From the cell containing the given text, extract its center point as [X, Y] coordinate. 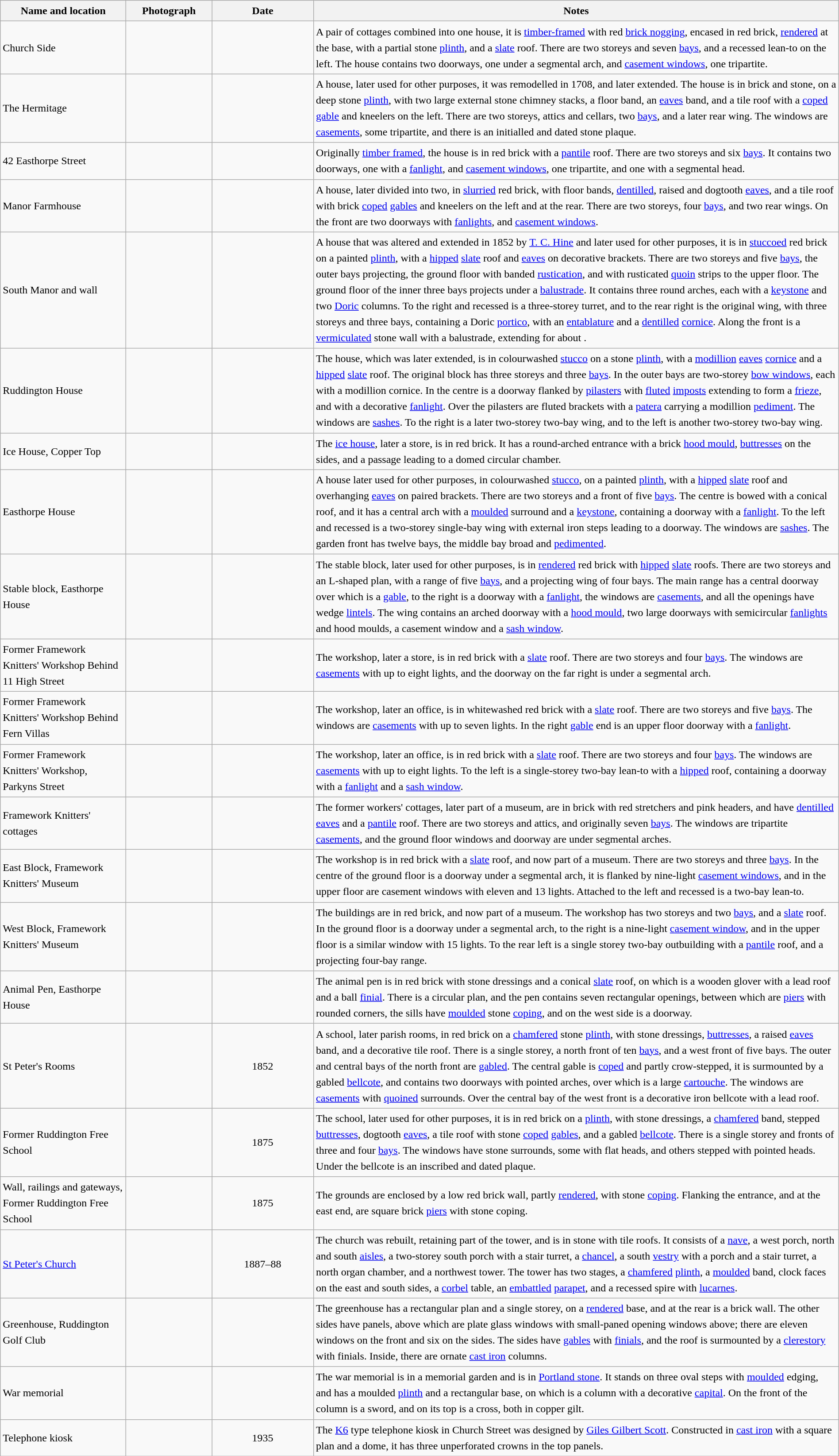
Photograph [169, 11]
East Block, Framework Knitters' Museum [63, 876]
War memorial [63, 1393]
St Peter's Church [63, 1264]
Former Framework Knitters' Workshop, Parkyns Street [63, 771]
Name and location [63, 11]
Stable block, Easthorpe House [63, 597]
Greenhouse, Ruddington Golf Club [63, 1332]
Ruddington House [63, 390]
Former Framework Knitters' Workshop Behind Fern Villas [63, 718]
Former Framework Knitters' Workshop Behind 11 High Street [63, 665]
Wall, railings and gateways,Former Ruddington Free School [63, 1203]
Animal Pen, Easthorpe House [63, 998]
The Hermitage [63, 108]
Former Ruddington Free School [63, 1143]
Framework Knitters' cottages [63, 823]
1887–88 [263, 1264]
Notes [576, 11]
Manor Farmhouse [63, 205]
Date [263, 11]
St Peter's Rooms [63, 1066]
Easthorpe House [63, 512]
Telephone kiosk [63, 1437]
1852 [263, 1066]
1935 [263, 1437]
Church Side [63, 48]
West Block, Framework Knitters' Museum [63, 936]
Ice House, Copper Top [63, 451]
42 Easthorpe Street [63, 161]
South Manor and wall [63, 290]
